Detect which cell encompasses the target text, then output its (x, y) center coordinate. 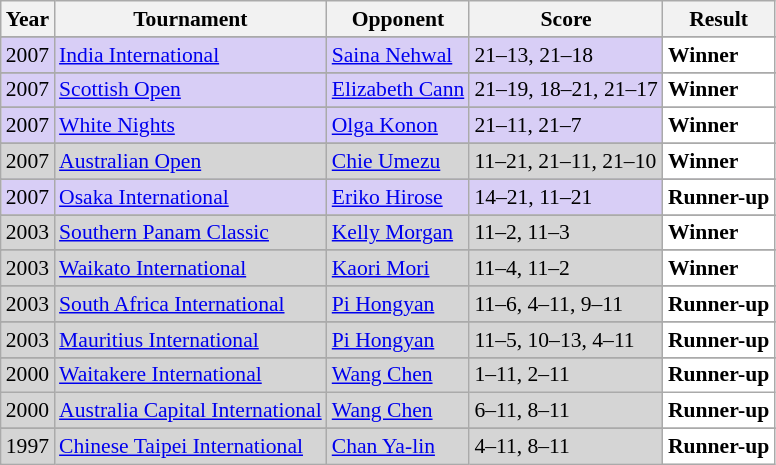
Year (28, 19)
India International (190, 55)
Waitakere International (190, 375)
Tournament (190, 19)
Waikato International (190, 269)
1997 (28, 447)
Kelly Morgan (398, 233)
Opponent (398, 19)
4–11, 8–11 (566, 447)
Olga Konon (398, 126)
Saina Nehwal (398, 55)
Eriko Hirose (398, 197)
Result (718, 19)
11–21, 21–11, 21–10 (566, 162)
Mauritius International (190, 340)
White Nights (190, 126)
21–11, 21–7 (566, 126)
Australian Open (190, 162)
Scottish Open (190, 90)
Kaori Mori (398, 269)
11–5, 10–13, 4–11 (566, 340)
Chinese Taipei International (190, 447)
14–21, 11–21 (566, 197)
Southern Panam Classic (190, 233)
Australia Capital International (190, 411)
11–2, 11–3 (566, 233)
Score (566, 19)
Osaka International (190, 197)
Elizabeth Cann (398, 90)
Chan Ya-lin (398, 447)
Chie Umezu (398, 162)
South Africa International (190, 304)
21–19, 18–21, 21–17 (566, 90)
11–4, 11–2 (566, 269)
1–11, 2–11 (566, 375)
21–13, 21–18 (566, 55)
6–11, 8–11 (566, 411)
11–6, 4–11, 9–11 (566, 304)
